Pinpoint the cell where the given text exists, returning its [X, Y] midpoint coordinate. 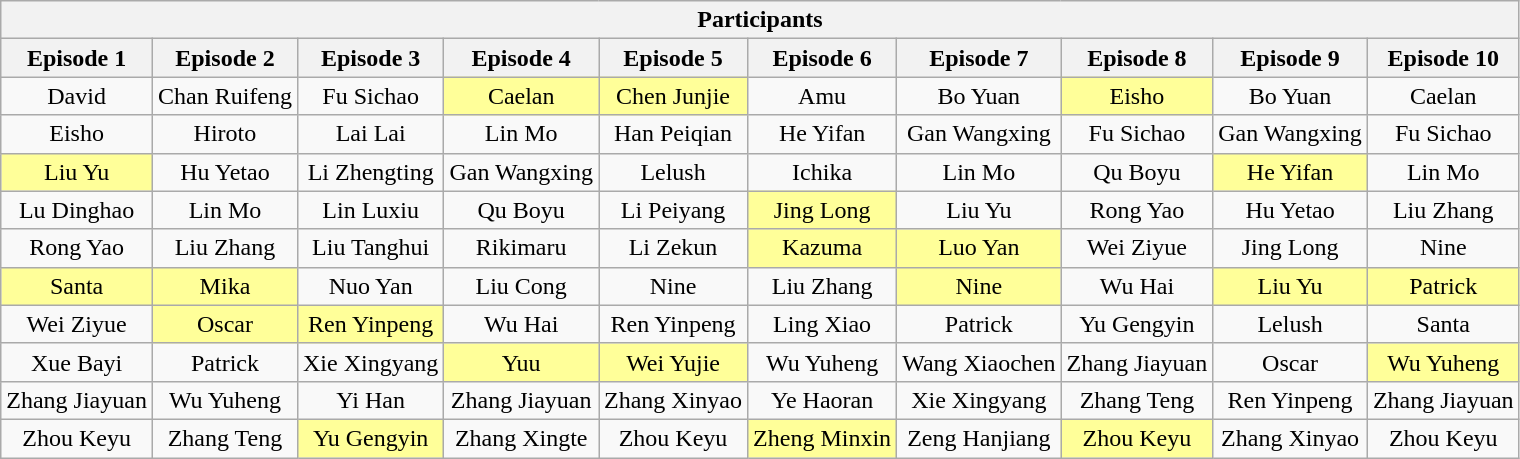
Kazuma [822, 248]
Chen Junjie [674, 96]
Episode 7 [979, 58]
Episode 3 [370, 58]
Wang Xiaochen [979, 362]
Participants [760, 20]
Liu Cong [522, 286]
Yuu [522, 362]
Episode 8 [1137, 58]
Episode 1 [77, 58]
Lin Luxiu [370, 210]
Lu Dinghao [77, 210]
Xue Bayi [77, 362]
Episode 6 [822, 58]
Yi Han [370, 400]
Zheng Minxin [822, 438]
Zeng Hanjiang [979, 438]
Han Peiqian [674, 134]
Amu [822, 96]
Luo Yan [979, 248]
Zhang Xingte [522, 438]
Lai Lai [370, 134]
Li Zekun [674, 248]
Episode 9 [1290, 58]
Li Peiyang [674, 210]
Episode 10 [1443, 58]
Wei Yujie [674, 362]
Mika [224, 286]
Episode 4 [522, 58]
Nuo Yan [370, 286]
Rikimaru [522, 248]
Li Zhengting [370, 172]
Liu Tanghui [370, 248]
Chan Ruifeng [224, 96]
David [77, 96]
Ye Haoran [822, 400]
Episode 2 [224, 58]
Ling Xiao [822, 324]
Hiroto [224, 134]
Episode 5 [674, 58]
Ichika [822, 172]
